Return [X, Y] of the center of cell containing provided text 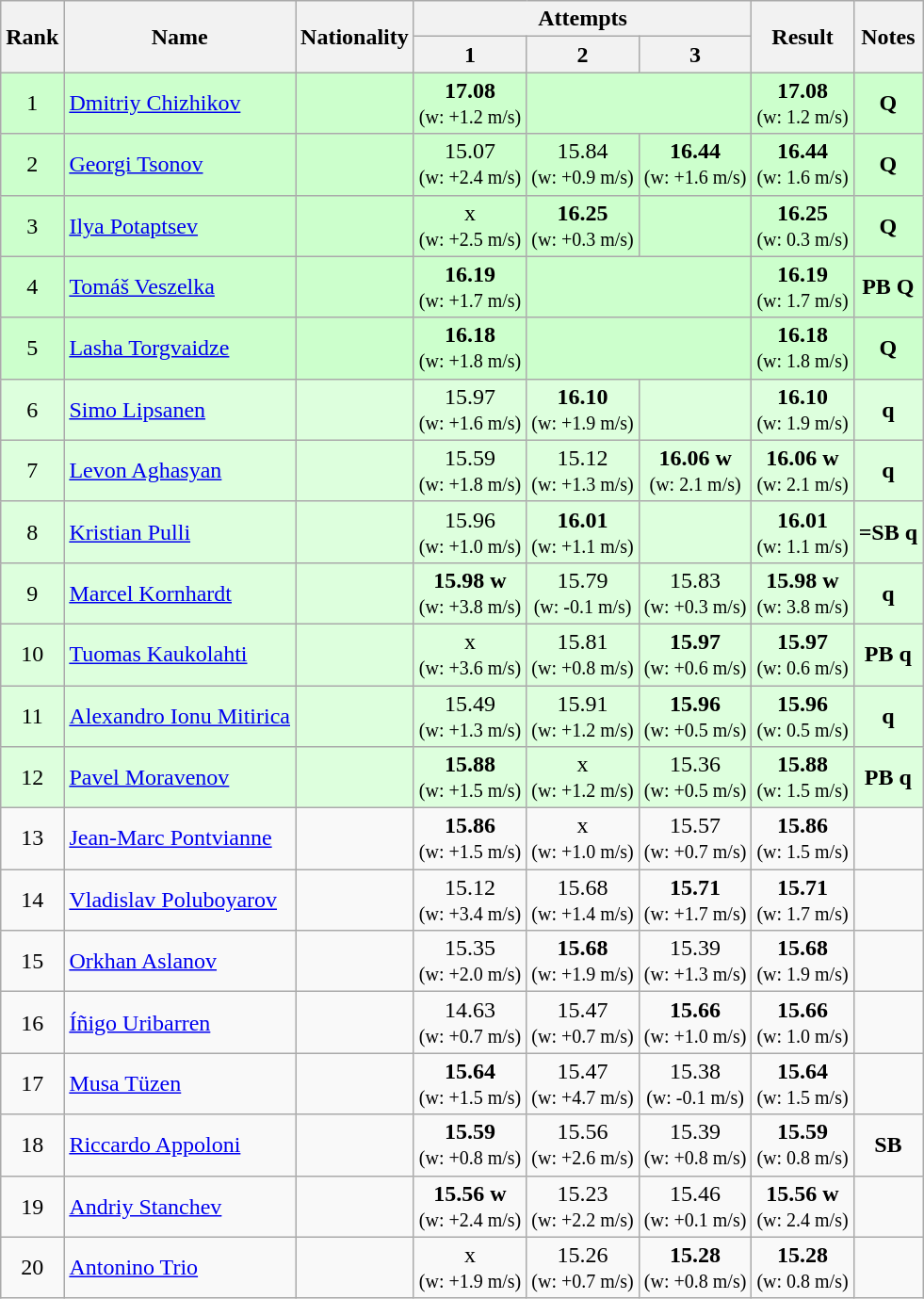
15.59(w: +0.8 m/s) [470, 1145]
15.66(w: +1.0 m/s) [695, 1023]
15.91(w: +1.2 m/s) [583, 716]
15.38(w: -0.1 m/s) [695, 1083]
15.28(w: +0.8 m/s) [695, 1268]
16.25(w: 0.3 m/s) [802, 226]
15.83(w: +0.3 m/s) [695, 593]
15.71(w: 1.7 m/s) [802, 901]
16.44(w: 1.6 m/s) [802, 164]
20 [32, 1268]
15.98 w(w: +3.8 m/s) [470, 593]
16.18(w: 1.8 m/s) [802, 349]
15.88(w: +1.5 m/s) [470, 778]
Andriy Stanchev [180, 1206]
x(w: +1.2 m/s) [583, 778]
15.07(w: +2.4 m/s) [470, 164]
Attempts [582, 19]
11 [32, 716]
Marcel Kornhardt [180, 593]
Alexandro Ionu Mitirica [180, 716]
15.47(w: +0.7 m/s) [583, 1023]
12 [32, 778]
5 [32, 349]
15.68(w: +1.9 m/s) [583, 961]
Riccardo Appoloni [180, 1145]
15.46(w: +0.1 m/s) [695, 1206]
15.66(w: 1.0 m/s) [802, 1023]
Rank [32, 37]
Simo Lipsanen [180, 409]
15.56 w(w: +2.4 m/s) [470, 1206]
15.79(w: -0.1 m/s) [583, 593]
6 [32, 409]
17.08(w: +1.2 m/s) [470, 104]
15.12(w: +3.4 m/s) [470, 901]
Kristian Pulli [180, 531]
15.96(w: +0.5 m/s) [695, 716]
Dmitriy Chizhikov [180, 104]
15 [32, 961]
15.96(w: +1.0 m/s) [470, 531]
15.23(w: +2.2 m/s) [583, 1206]
Antonino Trio [180, 1268]
Tomáš Veszelka [180, 286]
15.39(w: +1.3 m/s) [695, 961]
4 [32, 286]
15.86(w: 1.5 m/s) [802, 838]
14.63(w: +0.7 m/s) [470, 1023]
15.96(w: 0.5 m/s) [802, 716]
Pavel Moravenov [180, 778]
x(w: +3.6 m/s) [470, 654]
15.56 w(w: 2.4 m/s) [802, 1206]
15.64(w: 1.5 m/s) [802, 1083]
15.56(w: +2.6 m/s) [583, 1145]
Georgi Tsonov [180, 164]
SB [887, 1145]
15.84(w: +0.9 m/s) [583, 164]
15.88(w: 1.5 m/s) [802, 778]
15.68(w: 1.9 m/s) [802, 961]
8 [32, 531]
19 [32, 1206]
15.97(w: +1.6 m/s) [470, 409]
Musa Tüzen [180, 1083]
15.57(w: +0.7 m/s) [695, 838]
18 [32, 1145]
Notes [887, 37]
7 [32, 471]
Levon Aghasyan [180, 471]
15.35(w: +2.0 m/s) [470, 961]
15.59(w: 0.8 m/s) [802, 1145]
13 [32, 838]
16.18(w: +1.8 m/s) [470, 349]
Vladislav Poluboyarov [180, 901]
16.25(w: +0.3 m/s) [583, 226]
15.49(w: +1.3 m/s) [470, 716]
Orkhan Aslanov [180, 961]
=SB q [887, 531]
Nationality [355, 37]
15.97(w: +0.6 m/s) [695, 654]
Ilya Potaptsev [180, 226]
16.10(w: +1.9 m/s) [583, 409]
Lasha Torgvaidze [180, 349]
15.68(w: +1.4 m/s) [583, 901]
15.71(w: +1.7 m/s) [695, 901]
Result [802, 37]
15.64(w: +1.5 m/s) [470, 1083]
15.36(w: +0.5 m/s) [695, 778]
x(w: +2.5 m/s) [470, 226]
15.12(w: +1.3 m/s) [583, 471]
PB Q [887, 286]
15.86(w: +1.5 m/s) [470, 838]
15.81(w: +0.8 m/s) [583, 654]
16.44(w: +1.6 m/s) [695, 164]
Tuomas Kaukolahti [180, 654]
9 [32, 593]
x(w: +1.0 m/s) [583, 838]
15.26(w: +0.7 m/s) [583, 1268]
15.28(w: 0.8 m/s) [802, 1268]
Íñigo Uribarren [180, 1023]
16.19(w: +1.7 m/s) [470, 286]
15.59(w: +1.8 m/s) [470, 471]
15.47(w: +4.7 m/s) [583, 1083]
16.01(w: 1.1 m/s) [802, 531]
17 [32, 1083]
16.10(w: 1.9 m/s) [802, 409]
16.01(w: +1.1 m/s) [583, 531]
15.97(w: 0.6 m/s) [802, 654]
16 [32, 1023]
Name [180, 37]
Jean-Marc Pontvianne [180, 838]
15.39(w: +0.8 m/s) [695, 1145]
14 [32, 901]
15.98 w(w: 3.8 m/s) [802, 593]
x(w: +1.9 m/s) [470, 1268]
10 [32, 654]
16.19(w: 1.7 m/s) [802, 286]
17.08(w: 1.2 m/s) [802, 104]
